Locate the cell with the specified text and output its (X, Y) center coordinate. 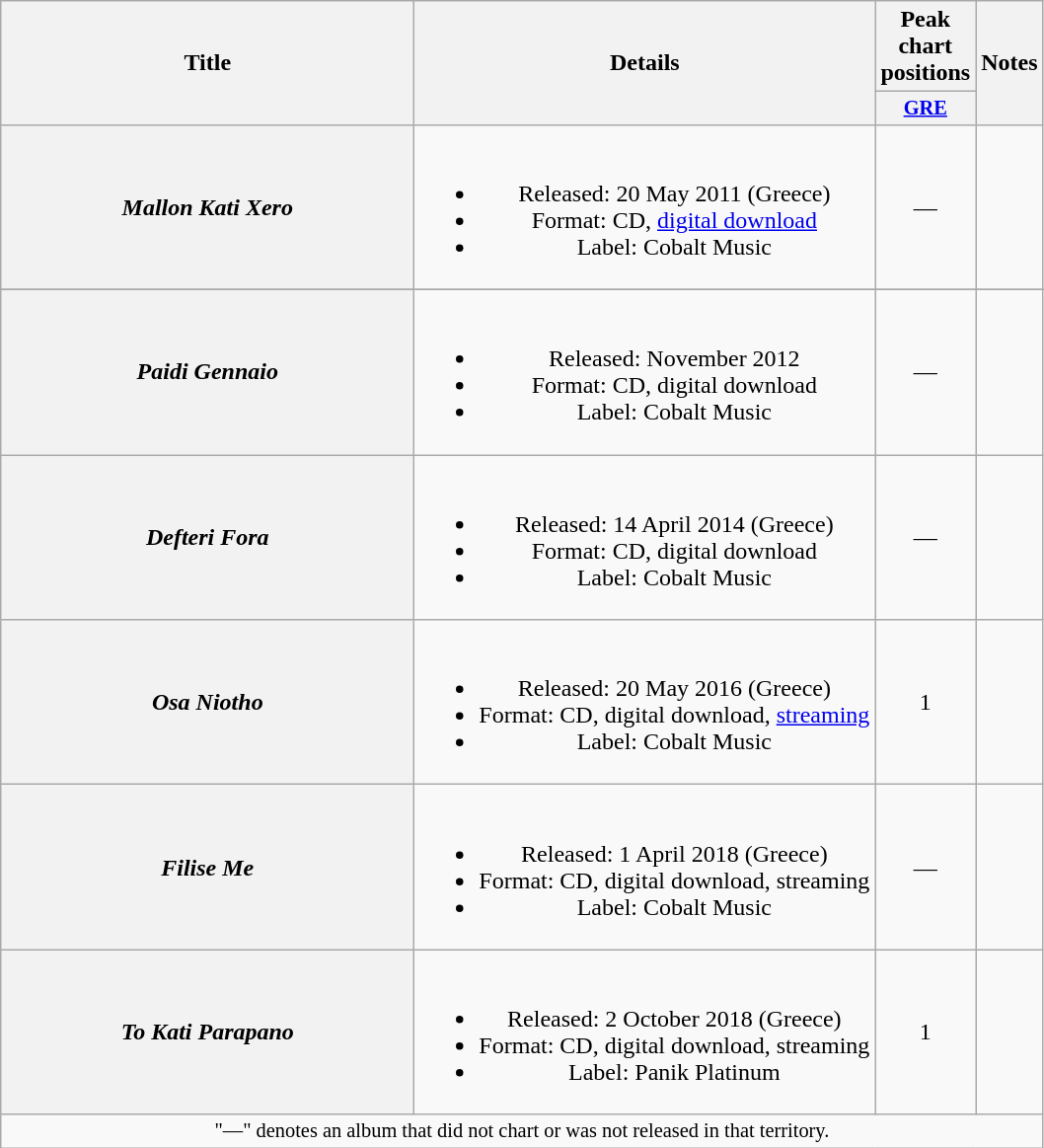
Released: 1 April 2018 (Greece)Format: CD, digital download, streamingLabel: Cobalt Music (645, 867)
Notes (1009, 63)
Filise Me (207, 867)
Paidi Gennaio (207, 373)
To Kati Parapano (207, 1033)
Released: 20 May 2016 (Greece)Format: CD, digital download, streamingLabel: Cobalt Music (645, 703)
Osa Niotho (207, 703)
Defteri Fora (207, 537)
Released: November 2012Format: CD, digital downloadLabel: Cobalt Music (645, 373)
Released: 14 April 2014 (Greece)Format: CD, digital downloadLabel: Cobalt Music (645, 537)
Title (207, 63)
"—" denotes an album that did not chart or was not released in that territory. (522, 1131)
Mallon Kati Xero (207, 207)
Details (645, 63)
Released: 20 May 2011 (Greece)Format: CD, digital downloadLabel: Cobalt Music (645, 207)
GRE (926, 109)
Released: 2 October 2018 (Greece)Format: CD, digital download, streamingLabel: Panik Platinum (645, 1033)
Peak chart positions (926, 46)
